Pinpoint the cell where the given text exists, returning its (X, Y) midpoint coordinate. 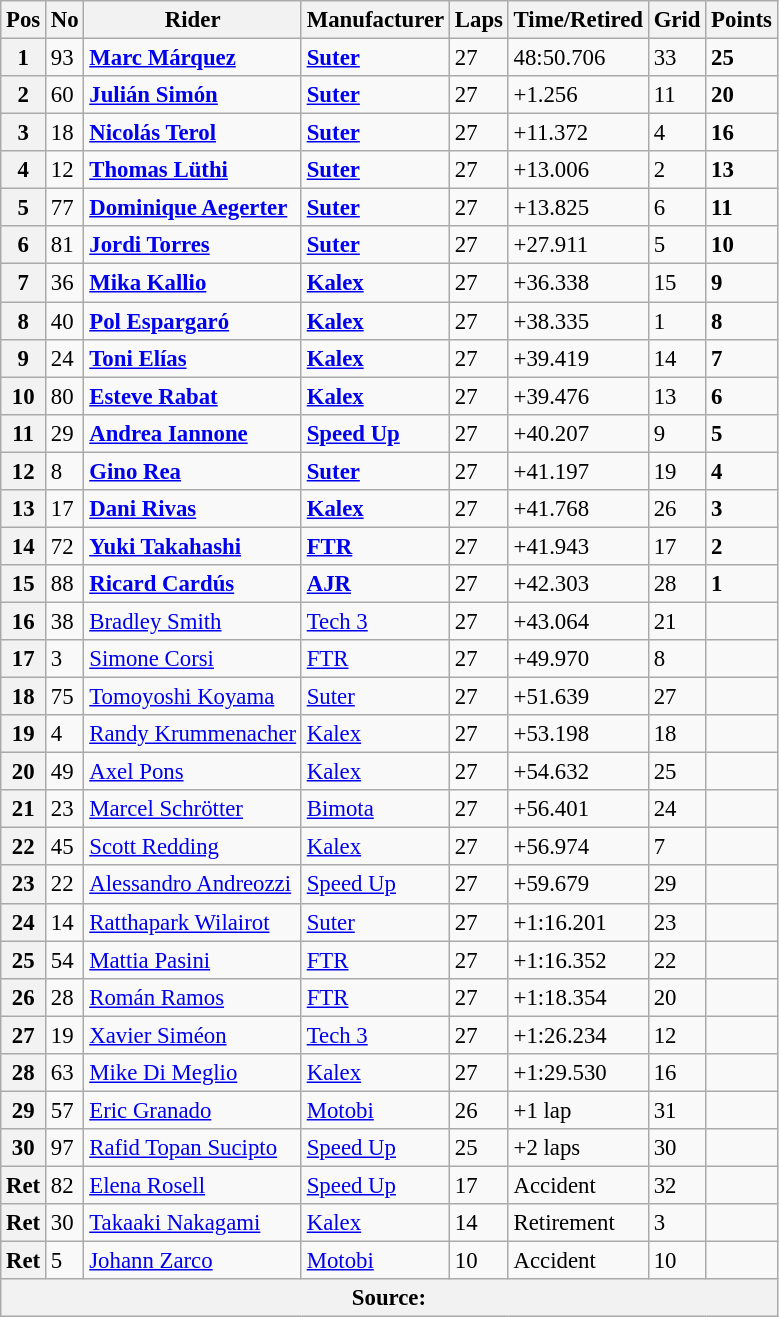
Nicolás Terol (192, 133)
Mattia Pasini (192, 960)
Thomas Lüthi (192, 170)
+56.401 (578, 809)
Pos (24, 20)
+43.064 (578, 621)
Alessandro Andreozzi (192, 885)
Rider (192, 20)
+41.943 (578, 546)
Yuki Takahashi (192, 546)
60 (65, 95)
Points (742, 20)
Manufacturer (375, 20)
Simone Corsi (192, 659)
Eric Granado (192, 1110)
Retirement (578, 1223)
40 (65, 321)
97 (65, 1148)
+41.768 (578, 509)
36 (65, 283)
32 (676, 1185)
+1:18.354 (578, 997)
80 (65, 396)
+1:26.234 (578, 1035)
Xavier Siméon (192, 1035)
+56.974 (578, 847)
57 (65, 1110)
+36.338 (578, 283)
Randy Krummenacher (192, 734)
81 (65, 245)
+39.419 (578, 358)
Esteve Rabat (192, 396)
88 (65, 584)
+13.825 (578, 208)
Source: (389, 1298)
+41.197 (578, 471)
Pol Espargaró (192, 321)
Takaaki Nakagami (192, 1223)
Marc Márquez (192, 58)
82 (65, 1185)
Julián Simón (192, 95)
Mika Kallio (192, 283)
+53.198 (578, 734)
+59.679 (578, 885)
72 (65, 546)
48:50.706 (578, 58)
Román Ramos (192, 997)
31 (676, 1110)
Dominique Aegerter (192, 208)
+51.639 (578, 697)
63 (65, 1073)
Axel Pons (192, 772)
54 (65, 960)
+2 laps (578, 1148)
Tomoyoshi Koyama (192, 697)
+38.335 (578, 321)
+54.632 (578, 772)
+1:16.352 (578, 960)
93 (65, 58)
Andrea Iannone (192, 433)
+27.911 (578, 245)
No (65, 20)
+1.256 (578, 95)
Elena Rosell (192, 1185)
+11.372 (578, 133)
49 (65, 772)
+39.476 (578, 396)
38 (65, 621)
+1 lap (578, 1110)
Marcel Schrötter (192, 809)
+1:16.201 (578, 922)
AJR (375, 584)
Toni Elías (192, 358)
Johann Zarco (192, 1261)
+42.303 (578, 584)
+49.970 (578, 659)
75 (65, 697)
Mike Di Meglio (192, 1073)
Ratthapark Wilairot (192, 922)
Jordi Torres (192, 245)
+40.207 (578, 433)
Laps (480, 20)
Ricard Cardús (192, 584)
Bimota (375, 809)
Time/Retired (578, 20)
77 (65, 208)
+1:29.530 (578, 1073)
Rafid Topan Sucipto (192, 1148)
Grid (676, 20)
+13.006 (578, 170)
Dani Rivas (192, 509)
45 (65, 847)
33 (676, 58)
Bradley Smith (192, 621)
Scott Redding (192, 847)
Gino Rea (192, 471)
